Capture the cell that displays the provided text and extract its [X, Y] central coordinate. 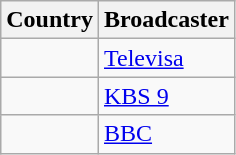
Country [50, 20]
KBS 9 [166, 96]
BBC [166, 134]
Broadcaster [166, 20]
Televisa [166, 58]
